Return the [x, y] coordinate for the center point of the cell that contains the specified text.  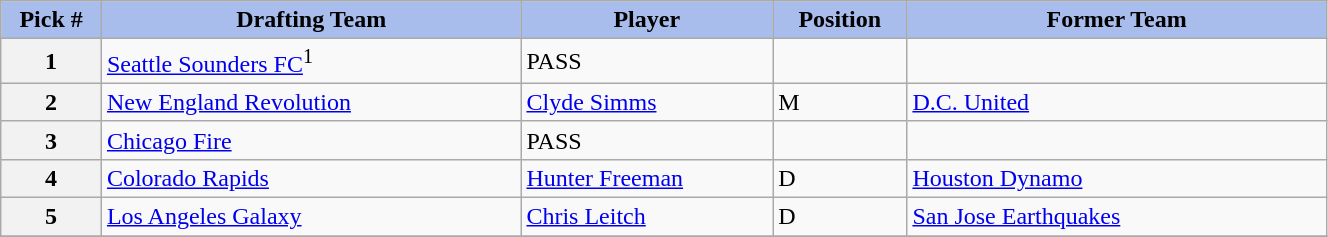
Los Angeles Galaxy [311, 217]
2 [52, 102]
5 [52, 217]
New England Revolution [311, 102]
M [840, 102]
Hunter Freeman [647, 178]
D.C. United [1117, 102]
Houston Dynamo [1117, 178]
Former Team [1117, 20]
Clyde Simms [647, 102]
3 [52, 140]
Seattle Sounders FC1 [311, 62]
Colorado Rapids [311, 178]
4 [52, 178]
Position [840, 20]
Chicago Fire [311, 140]
Drafting Team [311, 20]
Chris Leitch [647, 217]
1 [52, 62]
Player [647, 20]
San Jose Earthquakes [1117, 217]
Pick # [52, 20]
